Return [x, y] of the center of cell containing provided text 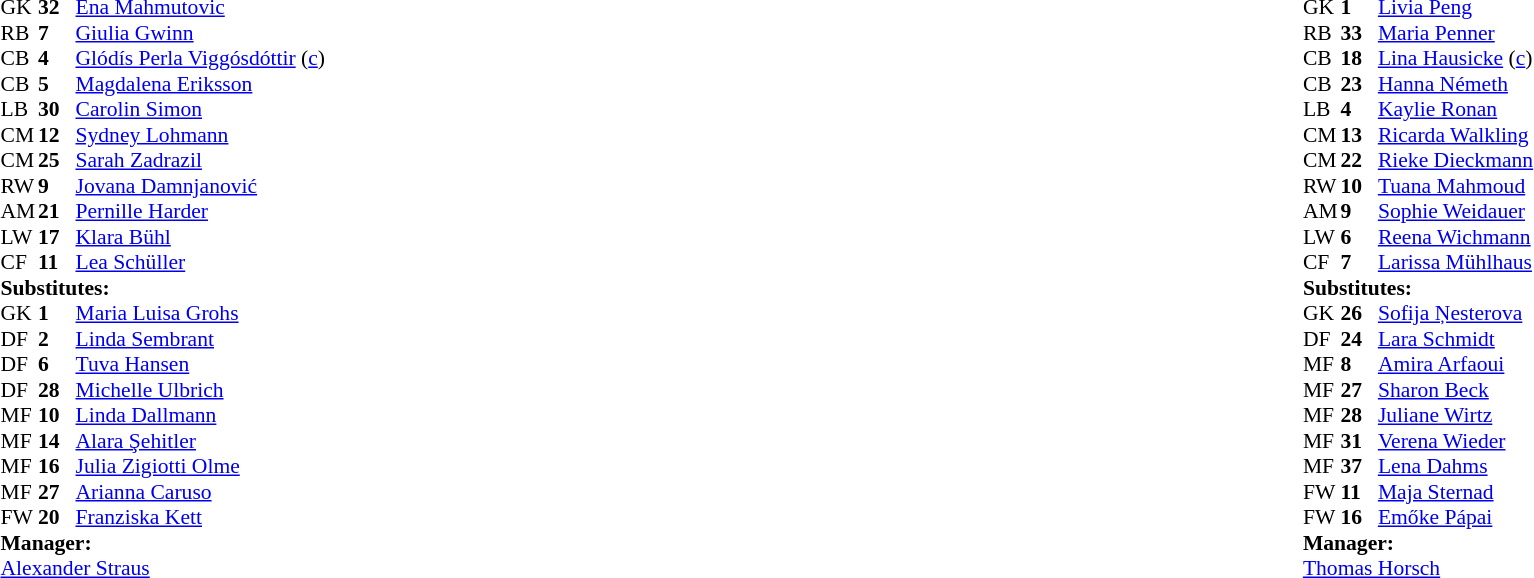
1 [57, 313]
Klara Bühl [201, 237]
Alara Şehitler [201, 441]
Pernille Harder [201, 211]
Juliane Wirtz [1456, 415]
Reena Wichmann [1456, 237]
5 [57, 84]
Sophie Weidauer [1456, 211]
Emőke Pápai [1456, 517]
Rieke Dieckmann [1456, 161]
Lina Hausicke (c) [1456, 59]
Lea Schüller [201, 263]
Julia Zigiotti Olme [201, 467]
Larissa Mühlhaus [1456, 263]
13 [1359, 135]
Tuva Hansen [201, 365]
37 [1359, 467]
Michelle Ulbrich [201, 390]
31 [1359, 441]
8 [1359, 365]
Maria Penner [1456, 33]
Kaylie Ronan [1456, 109]
22 [1359, 161]
24 [1359, 339]
20 [57, 517]
12 [57, 135]
2 [57, 339]
30 [57, 109]
Hanna Németh [1456, 84]
Arianna Caruso [201, 492]
Franziska Kett [201, 517]
Maja Sternad [1456, 492]
Verena Wieder [1456, 441]
Linda Sembrant [201, 339]
Carolin Simon [201, 109]
23 [1359, 84]
Sharon Beck [1456, 390]
Amira Arfaoui [1456, 365]
Sydney Lohmann [201, 135]
Jovana Damnjanović [201, 186]
26 [1359, 313]
21 [57, 211]
17 [57, 237]
Ricarda Walkling [1456, 135]
14 [57, 441]
18 [1359, 59]
Sofija Ņesterova [1456, 313]
Magdalena Eriksson [201, 84]
33 [1359, 33]
Lara Schmidt [1456, 339]
Giulia Gwinn [201, 33]
25 [57, 161]
Tuana Mahmoud [1456, 186]
Lena Dahms [1456, 467]
Glódís Perla Viggósdóttir (c) [201, 59]
Linda Dallmann [201, 415]
Maria Luisa Grohs [201, 313]
Sarah Zadrazil [201, 161]
